Return the (x, y) coordinate for the center point of the cell that contains the specified text.  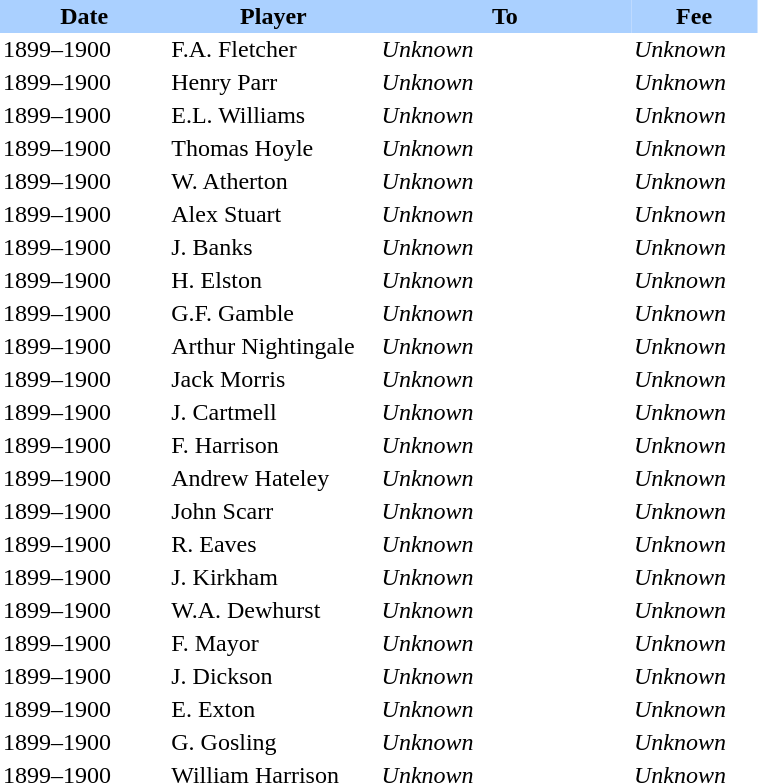
Player (273, 16)
Fee (694, 16)
Date (84, 16)
G.F. Gamble (273, 314)
J. Cartmell (273, 412)
Alex Stuart (273, 214)
E.L. Williams (273, 116)
J. Banks (273, 248)
Henry Parr (273, 82)
F. Harrison (273, 446)
Andrew Hateley (273, 478)
Arthur Nightingale (273, 346)
J. Kirkham (273, 578)
J. Dickson (273, 676)
G. Gosling (273, 742)
Thomas Hoyle (273, 148)
E. Exton (273, 710)
R. Eaves (273, 544)
W. Atherton (273, 182)
John Scarr (273, 512)
To (505, 16)
W.A. Dewhurst (273, 610)
F.A. Fletcher (273, 50)
F. Mayor (273, 644)
H. Elston (273, 280)
Jack Morris (273, 380)
